From the cell containing the given text, extract its center point as (X, Y) coordinate. 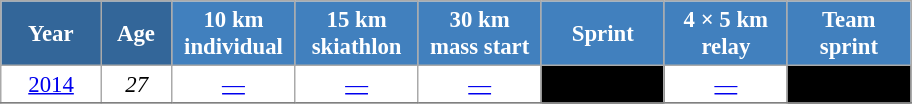
27 (136, 85)
4 × 5 km relay (726, 34)
15 km skiathlon (356, 34)
2014 (52, 85)
30 km mass start (480, 34)
Year (52, 34)
10 km individual (234, 34)
Age (136, 34)
Team sprint (848, 34)
Sprint (602, 34)
